Determine the (x, y) coordinate at the center of the cell enclosing the given text.  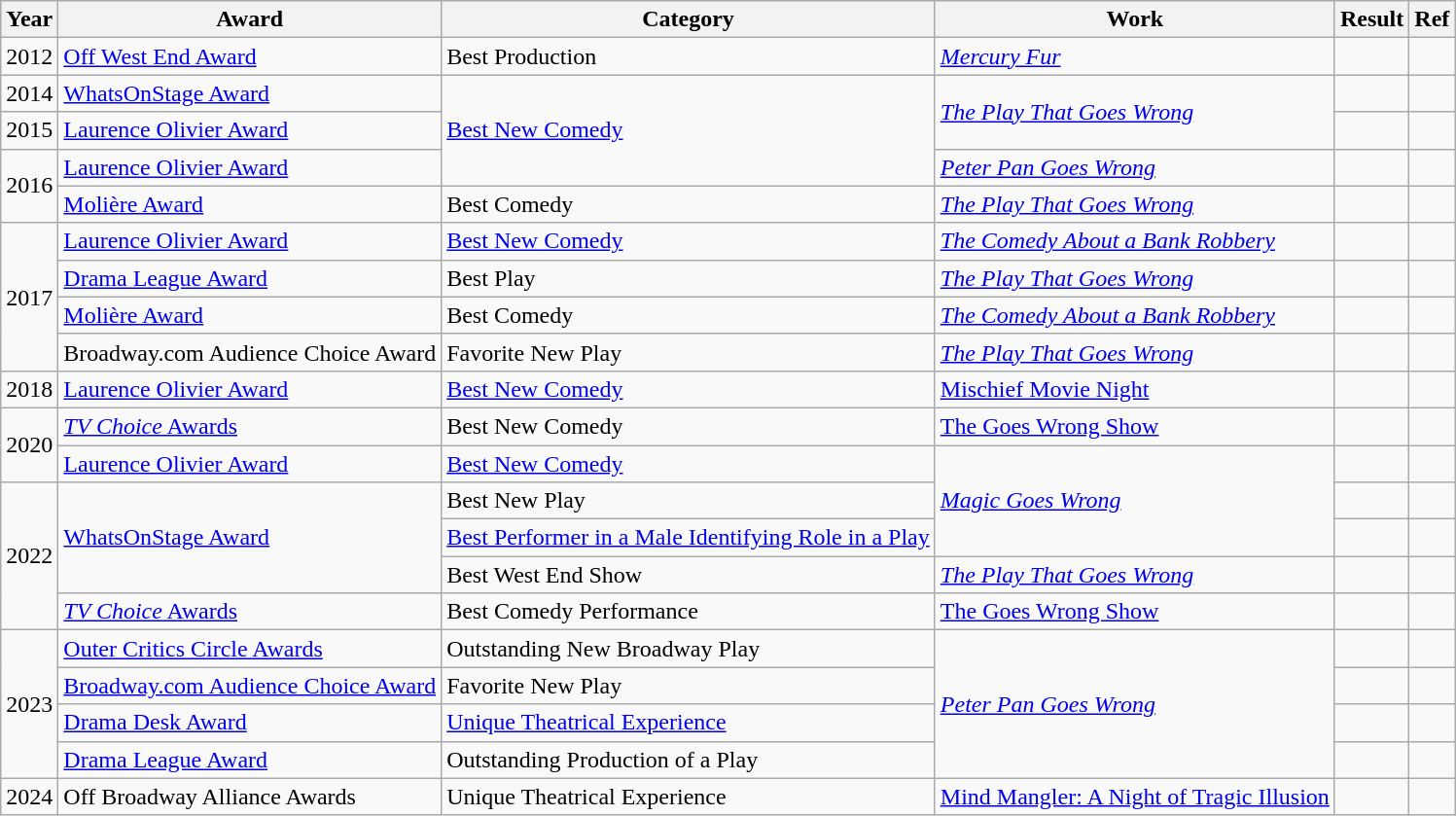
Best Comedy Performance (689, 612)
2024 (29, 797)
2023 (29, 704)
2015 (29, 130)
Best West End Show (689, 575)
2014 (29, 93)
Magic Goes Wrong (1134, 501)
Result (1371, 19)
Best Play (689, 278)
Best Performer in a Male Identifying Role in a Play (689, 538)
Outstanding New Broadway Play (689, 649)
2018 (29, 389)
Drama Desk Award (250, 723)
Outer Critics Circle Awards (250, 649)
2016 (29, 186)
2012 (29, 56)
Off Broadway Alliance Awards (250, 797)
2020 (29, 444)
Ref (1432, 19)
Best Production (689, 56)
Year (29, 19)
Work (1134, 19)
Best New Play (689, 501)
Outstanding Production of a Play (689, 760)
Award (250, 19)
Mind Mangler: A Night of Tragic Illusion (1134, 797)
Off West End Award (250, 56)
Category (689, 19)
Mischief Movie Night (1134, 389)
2017 (29, 297)
Mercury Fur (1134, 56)
2022 (29, 556)
